Determine the [x, y] coordinate at the center of the cell enclosing the given text.  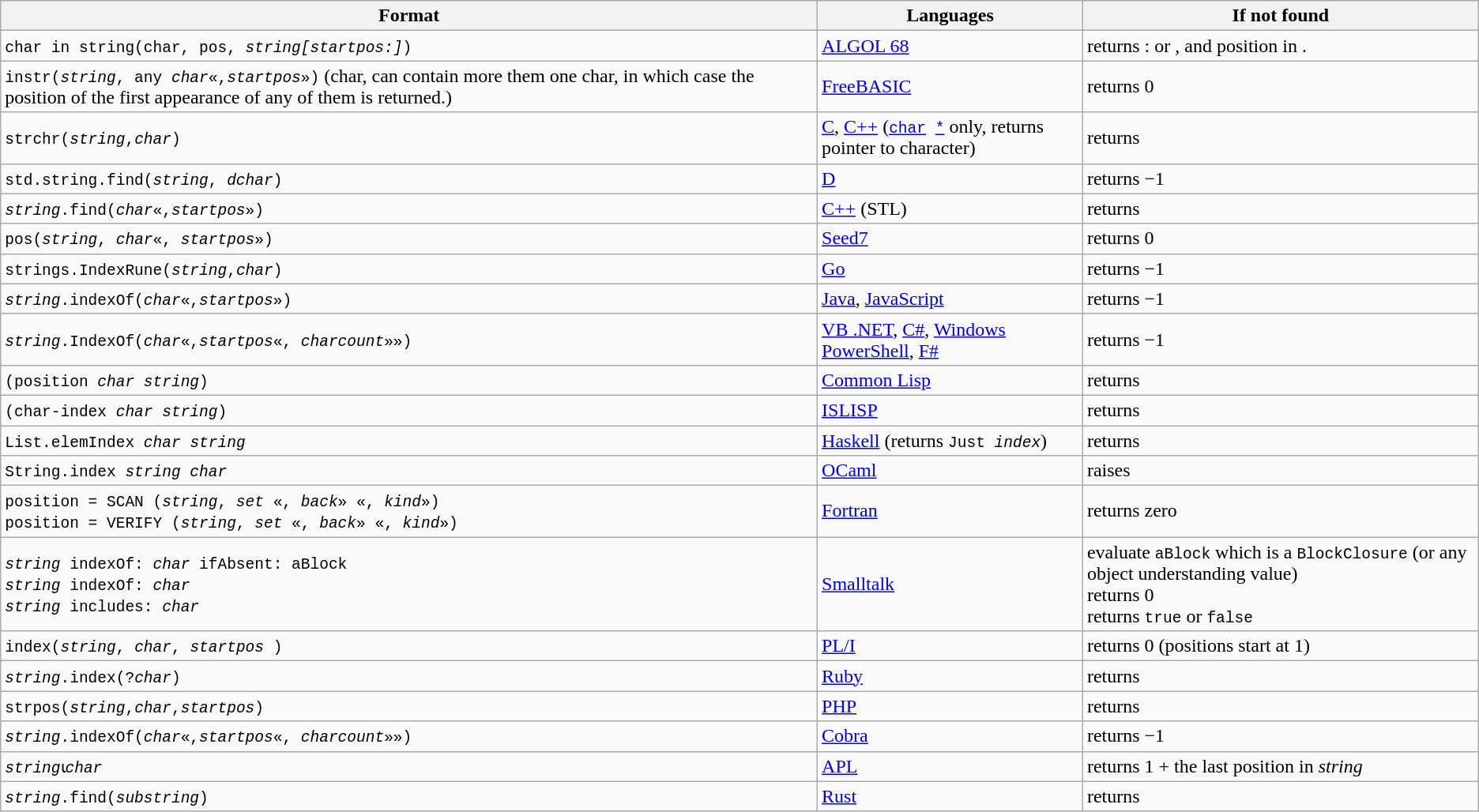
string.index(?char) [409, 676]
returns zero [1280, 512]
(char-index char string) [409, 410]
If not found [1280, 16]
strpos(string,char,startpos) [409, 706]
returns : or , and position in . [1280, 46]
APL [950, 766]
returns 0 (positions start at 1) [1280, 646]
position = SCAN (string, set «, back» «, kind»)position = VERIFY (string, set «, back» «, kind») [409, 512]
C, C++ (char * only, returns pointer to character) [950, 137]
strchr(string,char) [409, 137]
Common Lisp [950, 380]
string.find(substring) [409, 796]
PHP [950, 706]
std.string.find(string, dchar) [409, 179]
Languages [950, 16]
evaluate aBlock which is a BlockClosure (or any object understanding value)returns 0returns true or false [1280, 585]
FreeBASIC [950, 87]
OCaml [950, 471]
returns 1 + the last position in string [1280, 766]
List.elemIndex char string [409, 440]
Go [950, 269]
Format [409, 16]
raises [1280, 471]
Cobra [950, 736]
Seed7 [950, 239]
D [950, 179]
Smalltalk [950, 585]
(position char string) [409, 380]
ISLISP [950, 410]
string.indexOf(char«,startpos«, charcount»») [409, 736]
strings.IndexRune(string,char) [409, 269]
string.IndexOf(char«,startpos«, charcount»») [409, 340]
String.index string char [409, 471]
C++ (STL) [950, 209]
string indexOf: char ifAbsent: aBlockstring indexOf: charstring includes: char [409, 585]
string.indexOf(char«,startpos») [409, 299]
Rust [950, 796]
char in string(char, pos, string[startpos:]) [409, 46]
ALGOL 68 [950, 46]
string.find(char«,startpos») [409, 209]
VB .NET, C#, Windows PowerShell, F# [950, 340]
PL/I [950, 646]
string⍳char [409, 766]
Java, JavaScript [950, 299]
pos(string, char«, startpos») [409, 239]
Haskell (returns Just index) [950, 440]
Fortran [950, 512]
index(string, char, startpos ) [409, 646]
Ruby [950, 676]
